Determine the [x, y] coordinate at the center of the cell enclosing the given text.  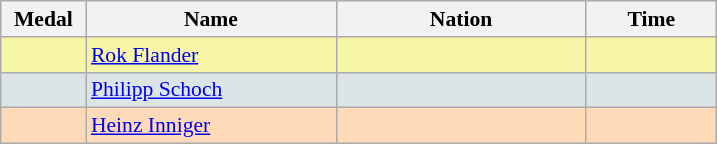
Time [651, 19]
Medal [44, 19]
Heinz Inniger [211, 126]
Nation [461, 19]
Philipp Schoch [211, 90]
Rok Flander [211, 55]
Name [211, 19]
